Find where the given text appears and provide that cell's center as (x, y) coordinate. 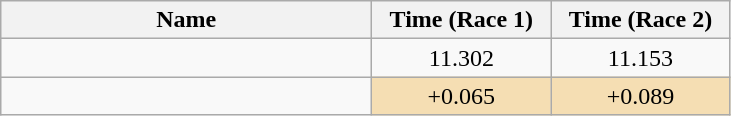
11.153 (640, 58)
Time (Race 2) (640, 20)
Name (186, 20)
+0.089 (640, 96)
+0.065 (462, 96)
11.302 (462, 58)
Time (Race 1) (462, 20)
